Output the [x, y] coordinate of the center of the cell containing the given text.  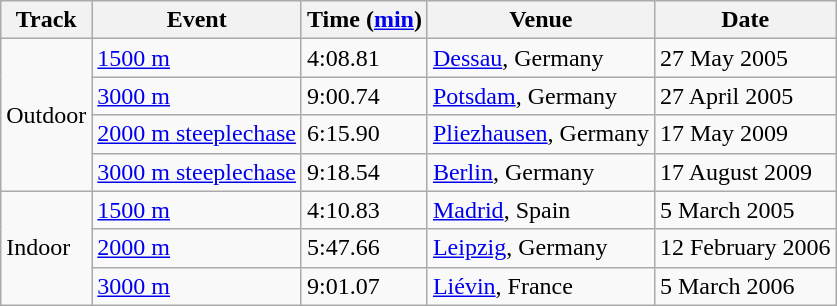
Dessau, Germany [540, 58]
4:08.81 [364, 58]
Madrid, Spain [540, 210]
17 May 2009 [745, 134]
17 August 2009 [745, 172]
Venue [540, 20]
27 May 2005 [745, 58]
Potsdam, Germany [540, 96]
9:00.74 [364, 96]
Berlin, Germany [540, 172]
Date [745, 20]
6:15.90 [364, 134]
Liévin, France [540, 286]
9:18.54 [364, 172]
2000 m steeplechase [197, 134]
Event [197, 20]
5:47.66 [364, 248]
Pliezhausen, Germany [540, 134]
Leipzig, Germany [540, 248]
3000 m steeplechase [197, 172]
Track [46, 20]
5 March 2006 [745, 286]
5 March 2005 [745, 210]
27 April 2005 [745, 96]
9:01.07 [364, 286]
Indoor [46, 248]
12 February 2006 [745, 248]
Outdoor [46, 115]
Time (min) [364, 20]
2000 m [197, 248]
4:10.83 [364, 210]
